Provide the (x, y) coordinate of the cell's center where the given text is located.  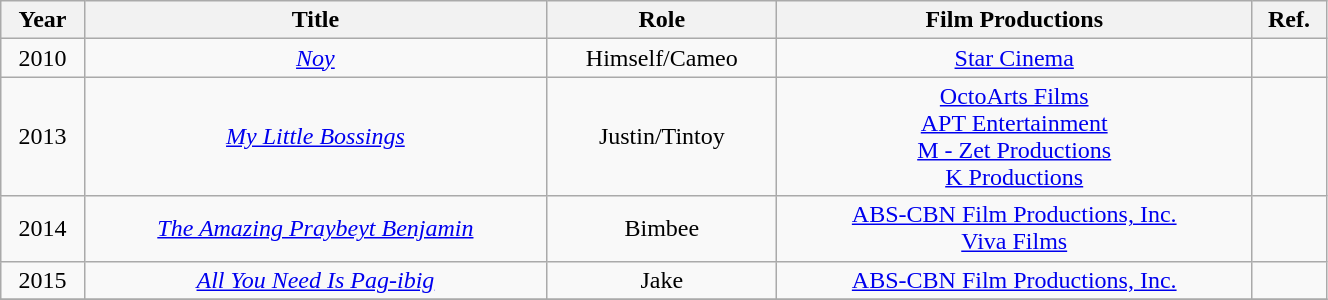
Noy (315, 58)
Justin/Tintoy (662, 136)
OctoArts FilmsAPT EntertainmentM - Zet ProductionsK Productions (1014, 136)
All You Need Is Pag-ibig (315, 280)
2010 (42, 58)
2013 (42, 136)
Role (662, 20)
Year (42, 20)
Bimbee (662, 228)
My Little Bossings (315, 136)
ABS-CBN Film Productions, Inc. Viva Films (1014, 228)
Ref. (1288, 20)
Jake (662, 280)
2014 (42, 228)
Star Cinema (1014, 58)
The Amazing Praybeyt Benjamin (315, 228)
ABS-CBN Film Productions, Inc. (1014, 280)
2015 (42, 280)
Title (315, 20)
Himself/Cameo (662, 58)
Film Productions (1014, 20)
